Provide the [X, Y] coordinate of the cell's center where the given text is located.  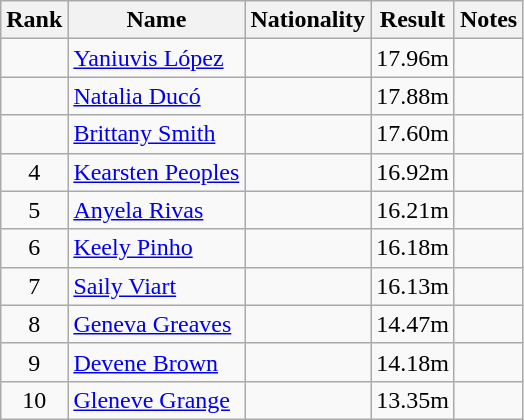
Result [413, 20]
14.18m [413, 362]
Saily Viart [156, 286]
Natalia Ducó [156, 96]
9 [34, 362]
Devene Brown [156, 362]
8 [34, 324]
10 [34, 400]
Geneva Greaves [156, 324]
7 [34, 286]
16.92m [413, 172]
13.35m [413, 400]
Nationality [308, 20]
16.21m [413, 210]
17.88m [413, 96]
16.13m [413, 286]
Rank [34, 20]
Kearsten Peoples [156, 172]
Brittany Smith [156, 134]
Keely Pinho [156, 248]
17.96m [413, 58]
16.18m [413, 248]
Notes [488, 20]
5 [34, 210]
Gleneve Grange [156, 400]
14.47m [413, 324]
Anyela Rivas [156, 210]
17.60m [413, 134]
6 [34, 248]
4 [34, 172]
Name [156, 20]
Yaniuvis López [156, 58]
